Return (X, Y) of the center of cell containing provided text 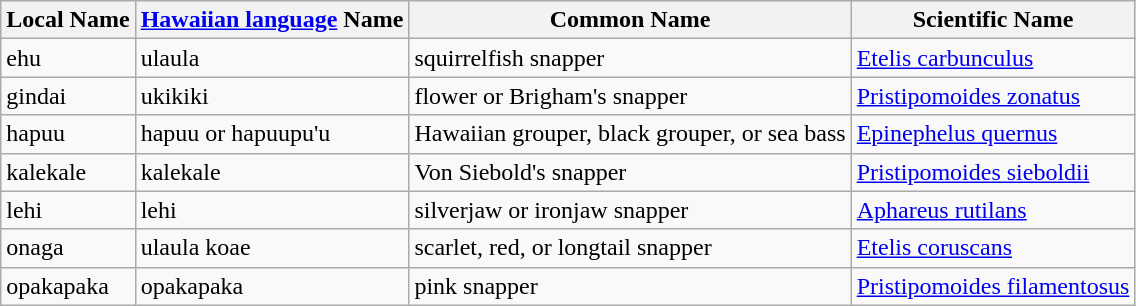
Aphareus rutilans (993, 210)
onaga (68, 248)
silverjaw or ironjaw snapper (630, 210)
ulaula (272, 58)
Epinephelus quernus (993, 134)
pink snapper (630, 286)
Hawaiian language Name (272, 20)
Pristipomoides sieboldii (993, 172)
scarlet, red, or longtail snapper (630, 248)
Etelis coruscans (993, 248)
Pristipomoides filamentosus (993, 286)
hapuu (68, 134)
ulaula koae (272, 248)
Von Siebold's snapper (630, 172)
flower or Brigham's snapper (630, 96)
Hawaiian grouper, black grouper, or sea bass (630, 134)
squirrelfish snapper (630, 58)
ukikiki (272, 96)
Pristipomoides zonatus (993, 96)
ehu (68, 58)
Common Name (630, 20)
Local Name (68, 20)
Etelis carbunculus (993, 58)
hapuu or hapuupu'u (272, 134)
Scientific Name (993, 20)
gindai (68, 96)
